Find where the given text appears and provide that cell's center as [X, Y] coordinate. 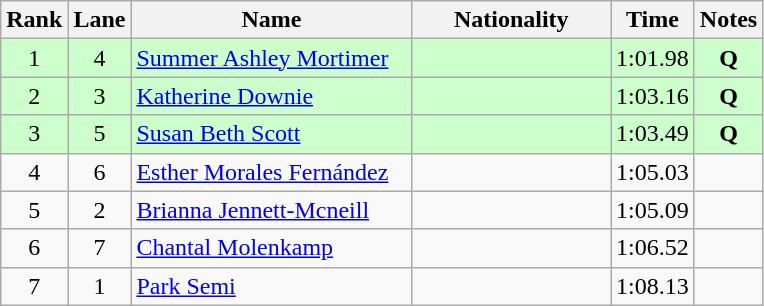
Park Semi [272, 286]
1:03.49 [653, 134]
Rank [34, 20]
1:08.13 [653, 286]
1:06.52 [653, 248]
Notes [728, 20]
Susan Beth Scott [272, 134]
Katherine Downie [272, 96]
1:05.03 [653, 172]
1:05.09 [653, 210]
Name [272, 20]
Brianna Jennett-Mcneill [272, 210]
1:01.98 [653, 58]
Esther Morales Fernández [272, 172]
Summer Ashley Mortimer [272, 58]
Lane [100, 20]
Nationality [512, 20]
Time [653, 20]
Chantal Molenkamp [272, 248]
1:03.16 [653, 96]
